Extract the (X, Y) coordinate from the center of the cell holding the provided text.  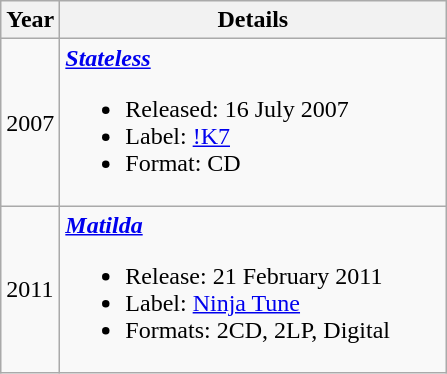
Details (253, 20)
Year (30, 20)
2007 (30, 122)
StatelessReleased: 16 July 2007Label: !K7Format: CD (253, 122)
MatildaRelease: 21 February 2011Label: Ninja TuneFormats: 2CD, 2LP, Digital (253, 290)
2011 (30, 290)
